Scan for the cell matching the given text and deliver its [x, y] coordinate at center. 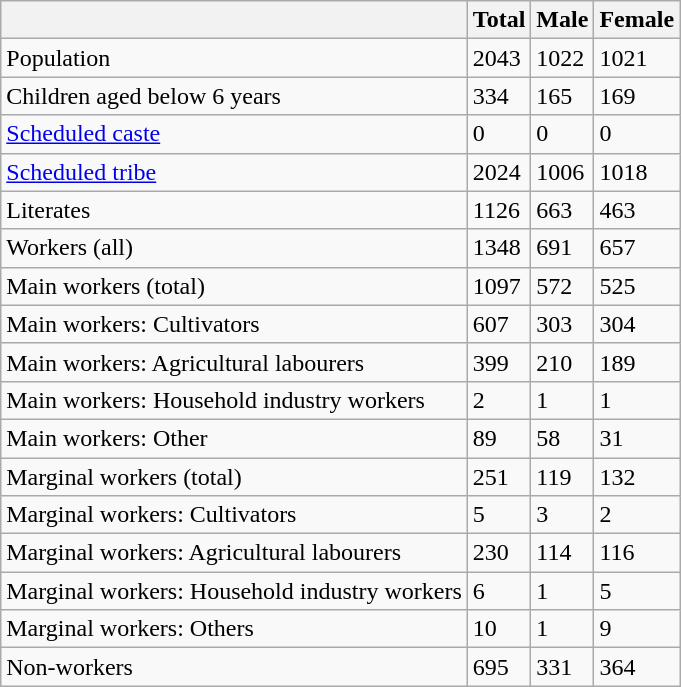
Main workers: Household industry workers [234, 400]
132 [637, 477]
1126 [499, 210]
9 [637, 629]
119 [562, 477]
Scheduled tribe [234, 172]
89 [499, 438]
334 [499, 96]
6 [499, 591]
1348 [499, 248]
169 [637, 96]
114 [562, 553]
Marginal workers: Others [234, 629]
Marginal workers: Household industry workers [234, 591]
695 [499, 667]
165 [562, 96]
58 [562, 438]
2024 [499, 172]
1018 [637, 172]
Workers (all) [234, 248]
3 [562, 515]
607 [499, 324]
31 [637, 438]
2043 [499, 58]
Marginal workers: Cultivators [234, 515]
1006 [562, 172]
Non-workers [234, 667]
691 [562, 248]
Male [562, 20]
399 [499, 362]
572 [562, 286]
210 [562, 362]
230 [499, 553]
Main workers: Agricultural labourers [234, 362]
Female [637, 20]
657 [637, 248]
189 [637, 362]
1097 [499, 286]
10 [499, 629]
331 [562, 667]
364 [637, 667]
304 [637, 324]
Marginal workers: Agricultural labourers [234, 553]
116 [637, 553]
Main workers: Cultivators [234, 324]
303 [562, 324]
1022 [562, 58]
Marginal workers (total) [234, 477]
663 [562, 210]
Main workers: Other [234, 438]
Literates [234, 210]
1021 [637, 58]
Scheduled caste [234, 134]
Main workers (total) [234, 286]
Total [499, 20]
463 [637, 210]
525 [637, 286]
Population [234, 58]
251 [499, 477]
Children aged below 6 years [234, 96]
